Capture the cell that displays the provided text and extract its [x, y] central coordinate. 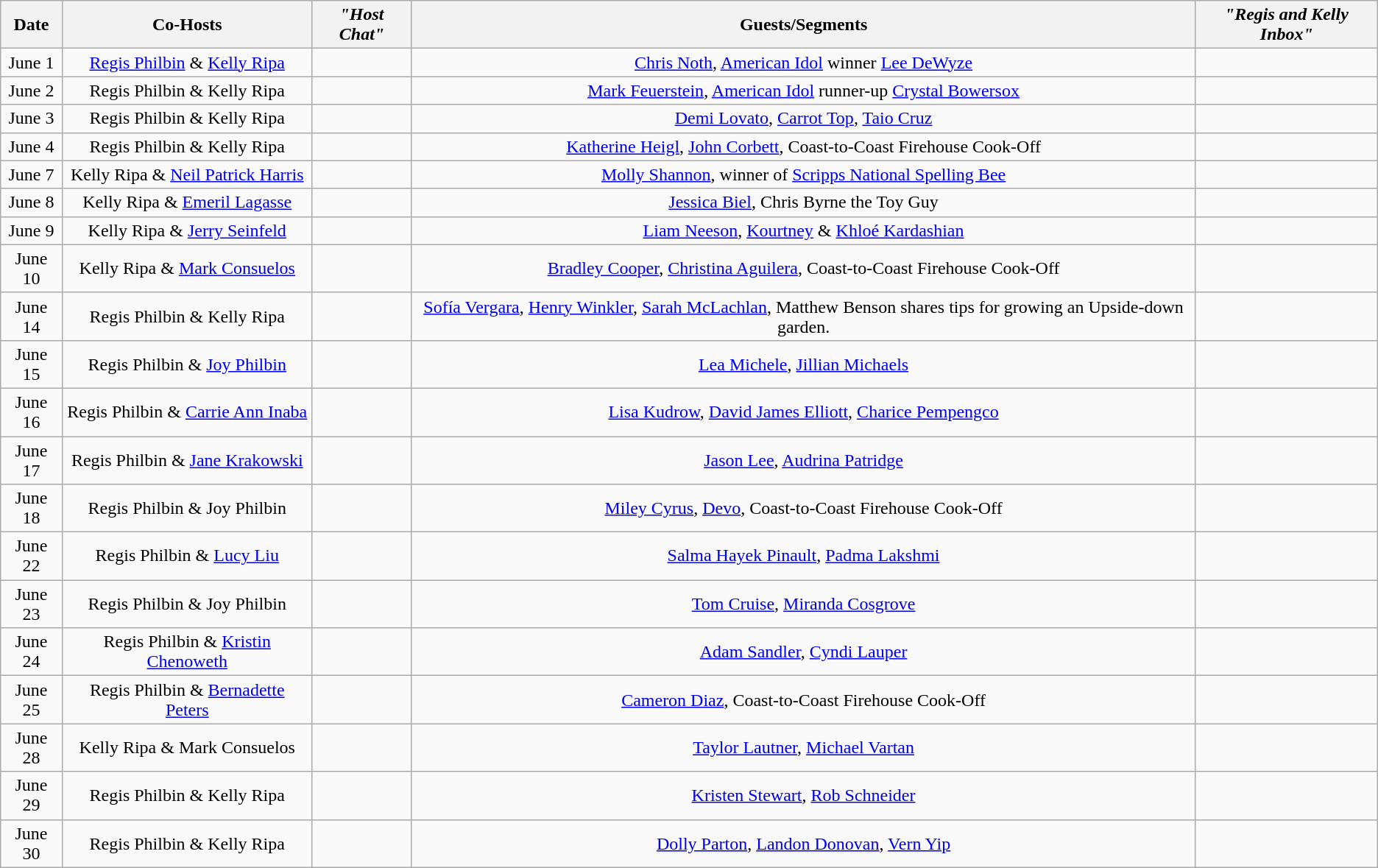
Jessica Biel, Chris Byrne the Toy Guy [804, 202]
June 29 [32, 795]
June 14 [32, 317]
"Regis and Kelly Inbox" [1287, 25]
June 9 [32, 230]
Adam Sandler, Cyndi Lauper [804, 652]
June 16 [32, 412]
Lisa Kudrow, David James Elliott, Charice Pempengco [804, 412]
Regis Philbin & Kristin Chenoweth [187, 652]
Bradley Cooper, Christina Aguilera, Coast-to-Coast Firehouse Cook-Off [804, 268]
Cameron Diaz, Coast-to-Coast Firehouse Cook-Off [804, 699]
Regis Philbin & Lucy Liu [187, 557]
Liam Neeson, Kourtney & Khloé Kardashian [804, 230]
Dolly Parton, Landon Donovan, Vern Yip [804, 844]
June 22 [32, 557]
Kristen Stewart, Rob Schneider [804, 795]
Regis Philbin & Bernadette Peters [187, 699]
Kelly Ripa & Jerry Seinfeld [187, 230]
Tom Cruise, Miranda Cosgrove [804, 604]
Regis Philbin & Carrie Ann Inaba [187, 412]
June 28 [32, 748]
June 1 [32, 63]
June 4 [32, 147]
Regis Philbin & Jane Krakowski [187, 459]
Molly Shannon, winner of Scripps National Spelling Bee [804, 174]
June 30 [32, 844]
June 17 [32, 459]
June 8 [32, 202]
Kelly Ripa & Neil Patrick Harris [187, 174]
June 10 [32, 268]
June 2 [32, 91]
Date [32, 25]
Mark Feuerstein, American Idol runner-up Crystal Bowersox [804, 91]
June 3 [32, 119]
Sofía Vergara, Henry Winkler, Sarah McLachlan, Matthew Benson shares tips for growing an Upside-down garden. [804, 317]
Co-Hosts [187, 25]
Kelly Ripa & Emeril Lagasse [187, 202]
Taylor Lautner, Michael Vartan [804, 748]
Demi Lovato, Carrot Top, Taio Cruz [804, 119]
Lea Michele, Jillian Michaels [804, 364]
Chris Noth, American Idol winner Lee DeWyze [804, 63]
June 25 [32, 699]
Jason Lee, Audrina Patridge [804, 459]
Katherine Heigl, John Corbett, Coast-to-Coast Firehouse Cook-Off [804, 147]
June 18 [32, 508]
Salma Hayek Pinault, Padma Lakshmi [804, 557]
June 7 [32, 174]
June 15 [32, 364]
Miley Cyrus, Devo, Coast-to-Coast Firehouse Cook-Off [804, 508]
June 23 [32, 604]
Guests/Segments [804, 25]
June 24 [32, 652]
"Host Chat" [362, 25]
